Extract the (x, y) coordinate from the center of the cell holding the provided text.  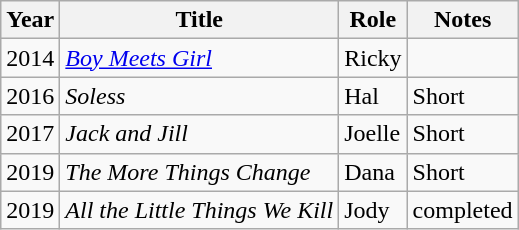
Notes (462, 20)
completed (462, 210)
Jody (373, 210)
Hal (373, 96)
Soless (200, 96)
2017 (30, 134)
Jack and Jill (200, 134)
2016 (30, 96)
Joelle (373, 134)
2014 (30, 58)
Title (200, 20)
The More Things Change (200, 172)
Ricky (373, 58)
Year (30, 20)
All the Little Things We Kill (200, 210)
Dana (373, 172)
Role (373, 20)
Boy Meets Girl (200, 58)
